For the text-containing cell, return its midpoint in (x, y) coordinate format. 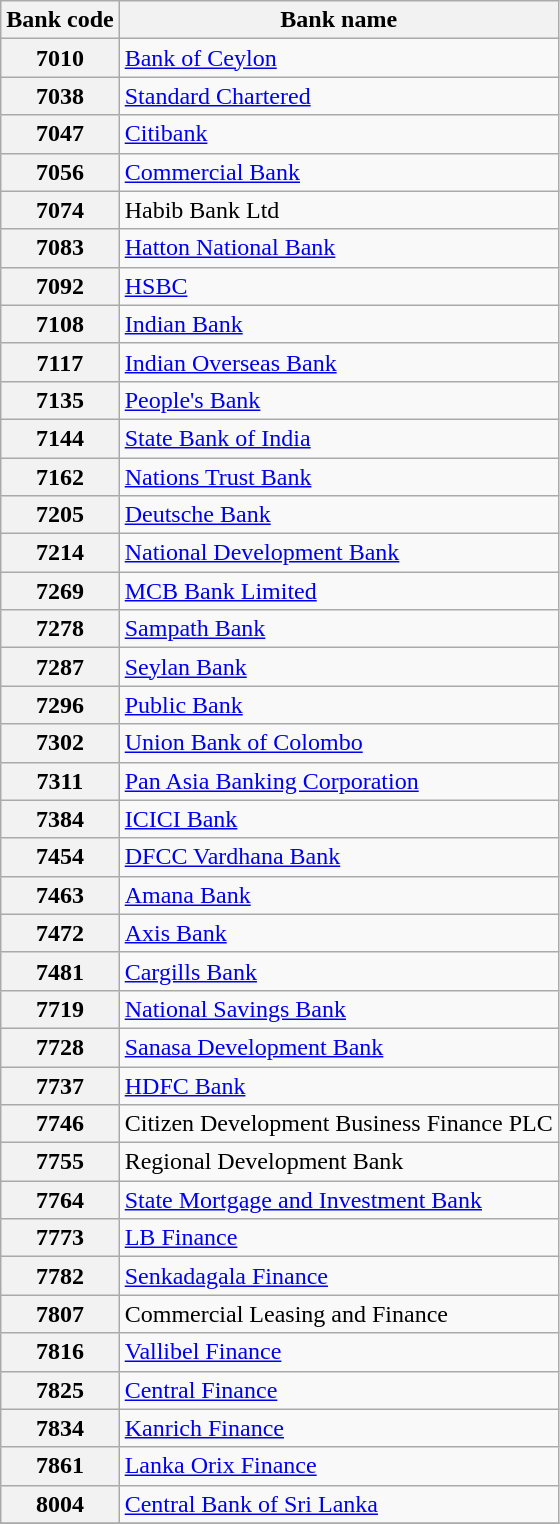
7454 (60, 857)
7384 (60, 819)
Amana Bank (338, 895)
DFCC Vardhana Bank (338, 857)
ICICI Bank (338, 819)
Seylan Bank (338, 667)
7311 (60, 781)
7269 (60, 591)
State Bank of India (338, 438)
7092 (60, 286)
7214 (60, 553)
Standard Chartered (338, 96)
Vallibel Finance (338, 1352)
7463 (60, 895)
8004 (60, 1504)
Bank of Ceylon (338, 58)
Regional Development Bank (338, 1162)
7782 (60, 1276)
7861 (60, 1466)
Commercial Leasing and Finance (338, 1314)
Pan Asia Banking Corporation (338, 781)
Bank name (338, 20)
7807 (60, 1314)
7472 (60, 933)
Senkadagala Finance (338, 1276)
7834 (60, 1428)
7056 (60, 172)
People's Bank (338, 400)
Sampath Bank (338, 629)
Indian Overseas Bank (338, 362)
7135 (60, 400)
7108 (60, 324)
Hatton National Bank (338, 248)
7074 (60, 210)
Sanasa Development Bank (338, 1047)
HSBC (338, 286)
7287 (60, 667)
7278 (60, 629)
7162 (60, 477)
Deutsche Bank (338, 515)
7773 (60, 1238)
Cargills Bank (338, 971)
National Savings Bank (338, 1009)
7144 (60, 438)
Central Bank of Sri Lanka (338, 1504)
7764 (60, 1200)
7481 (60, 971)
State Mortgage and Investment Bank (338, 1200)
Central Finance (338, 1390)
LB Finance (338, 1238)
Axis Bank (338, 933)
7302 (60, 743)
7746 (60, 1124)
7728 (60, 1047)
7737 (60, 1085)
Bank code (60, 20)
Kanrich Finance (338, 1428)
7755 (60, 1162)
Commercial Bank (338, 172)
7719 (60, 1009)
7816 (60, 1352)
HDFC Bank (338, 1085)
7825 (60, 1390)
7038 (60, 96)
7117 (60, 362)
Citibank (338, 134)
Habib Bank Ltd (338, 210)
Public Bank (338, 705)
7047 (60, 134)
Indian Bank (338, 324)
7083 (60, 248)
National Development Bank (338, 553)
7205 (60, 515)
7296 (60, 705)
MCB Bank Limited (338, 591)
7010 (60, 58)
Nations Trust Bank (338, 477)
Union Bank of Colombo (338, 743)
Citizen Development Business Finance PLC (338, 1124)
Lanka Orix Finance (338, 1466)
